Capture the cell that displays the provided text and extract its [x, y] central coordinate. 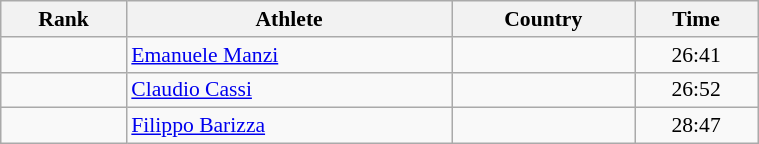
Rank [64, 19]
28:47 [696, 126]
Time [696, 19]
26:52 [696, 90]
Athlete [289, 19]
Country [544, 19]
Claudio Cassi [289, 90]
Emanuele Manzi [289, 55]
26:41 [696, 55]
Filippo Barizza [289, 126]
